Capture the cell that displays the provided text and extract its [x, y] central coordinate. 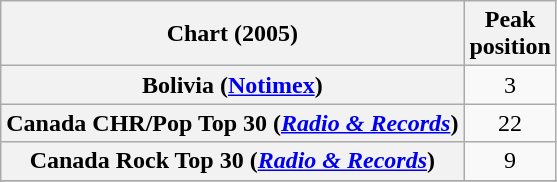
Canada CHR/Pop Top 30 (Radio & Records) [232, 123]
9 [510, 161]
Canada Rock Top 30 (Radio & Records) [232, 161]
Bolivia (Notimex) [232, 85]
3 [510, 85]
Peakposition [510, 34]
22 [510, 123]
Chart (2005) [232, 34]
